From the cell containing the given text, extract its center point as (X, Y) coordinate. 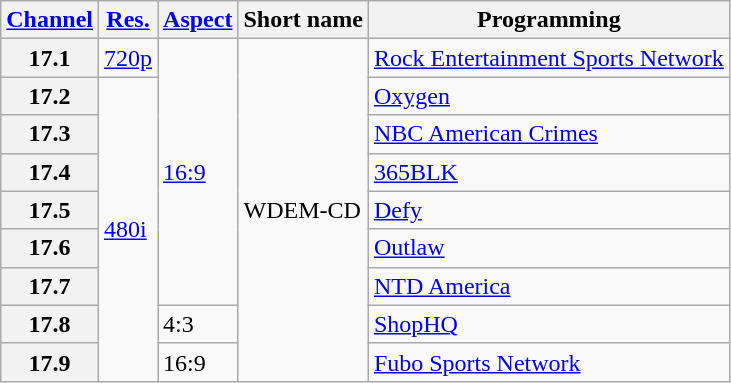
17.6 (50, 248)
Rock Entertainment Sports Network (548, 58)
Fubo Sports Network (548, 362)
365BLK (548, 172)
17.2 (50, 96)
Short name (303, 20)
17.3 (50, 134)
Programming (548, 20)
Defy (548, 210)
NTD America (548, 286)
Outlaw (548, 248)
17.8 (50, 324)
17.1 (50, 58)
NBC American Crimes (548, 134)
WDEM-CD (303, 210)
720p (128, 58)
17.5 (50, 210)
17.7 (50, 286)
Aspect (198, 20)
ShopHQ (548, 324)
Res. (128, 20)
Oxygen (548, 96)
Channel (50, 20)
17.4 (50, 172)
4:3 (198, 324)
17.9 (50, 362)
480i (128, 229)
